Find where the given text appears and provide that cell's center as (x, y) coordinate. 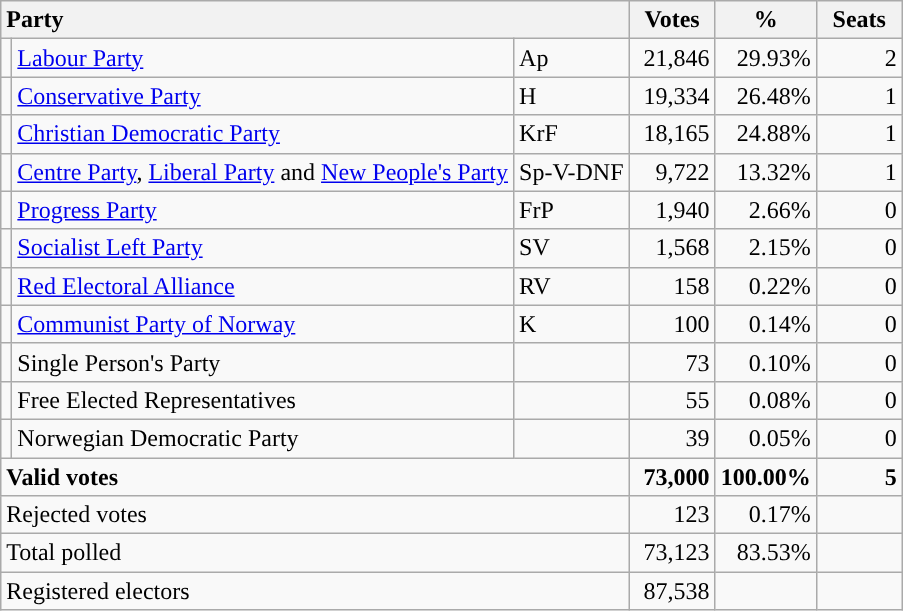
Norwegian Democratic Party (263, 438)
0.17% (766, 515)
9,722 (672, 172)
29.93% (766, 58)
FrP (572, 210)
Votes (672, 20)
Valid votes (315, 477)
19,334 (672, 96)
21,846 (672, 58)
0.14% (766, 324)
Red Electoral Alliance (263, 286)
0.22% (766, 286)
Labour Party (263, 58)
Progress Party (263, 210)
2 (859, 58)
Communist Party of Norway (263, 324)
Conservative Party (263, 96)
KrF (572, 134)
55 (672, 400)
SV (572, 248)
Party (315, 20)
Free Elected Representatives (263, 400)
% (766, 20)
Registered electors (315, 591)
Centre Party, Liberal Party and New People's Party (263, 172)
83.53% (766, 553)
123 (672, 515)
73,123 (672, 553)
Single Person's Party (263, 362)
158 (672, 286)
24.88% (766, 134)
Rejected votes (315, 515)
0.10% (766, 362)
Seats (859, 20)
Christian Democratic Party (263, 134)
0.05% (766, 438)
RV (572, 286)
0.08% (766, 400)
Socialist Left Party (263, 248)
13.32% (766, 172)
18,165 (672, 134)
1,568 (672, 248)
Total polled (315, 553)
39 (672, 438)
K (572, 324)
100 (672, 324)
87,538 (672, 591)
73 (672, 362)
2.66% (766, 210)
73,000 (672, 477)
Sp-V-DNF (572, 172)
1,940 (672, 210)
2.15% (766, 248)
Ap (572, 58)
H (572, 96)
26.48% (766, 96)
100.00% (766, 477)
5 (859, 477)
